Extract the (x, y) coordinate from the center of the cell holding the provided text.  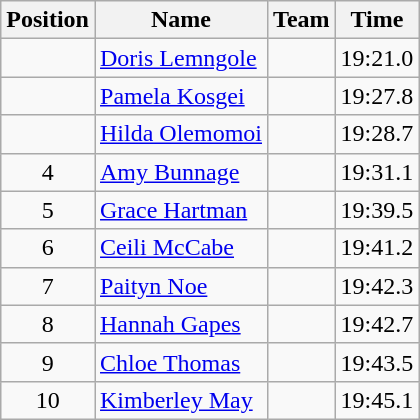
19:21.0 (377, 58)
19:45.1 (377, 400)
Position (48, 20)
19:42.3 (377, 286)
Amy Bunnage (180, 172)
19:43.5 (377, 362)
5 (48, 210)
Ceili McCabe (180, 248)
19:27.8 (377, 96)
7 (48, 286)
Hilda Olemomoi (180, 134)
19:31.1 (377, 172)
Time (377, 20)
Name (180, 20)
4 (48, 172)
19:41.2 (377, 248)
19:28.7 (377, 134)
Pamela Kosgei (180, 96)
19:42.7 (377, 324)
Paityn Noe (180, 286)
Kimberley May (180, 400)
10 (48, 400)
8 (48, 324)
9 (48, 362)
Team (302, 20)
Hannah Gapes (180, 324)
Doris Lemngole (180, 58)
Grace Hartman (180, 210)
Chloe Thomas (180, 362)
19:39.5 (377, 210)
6 (48, 248)
